From the cell containing the given text, extract its center point as [X, Y] coordinate. 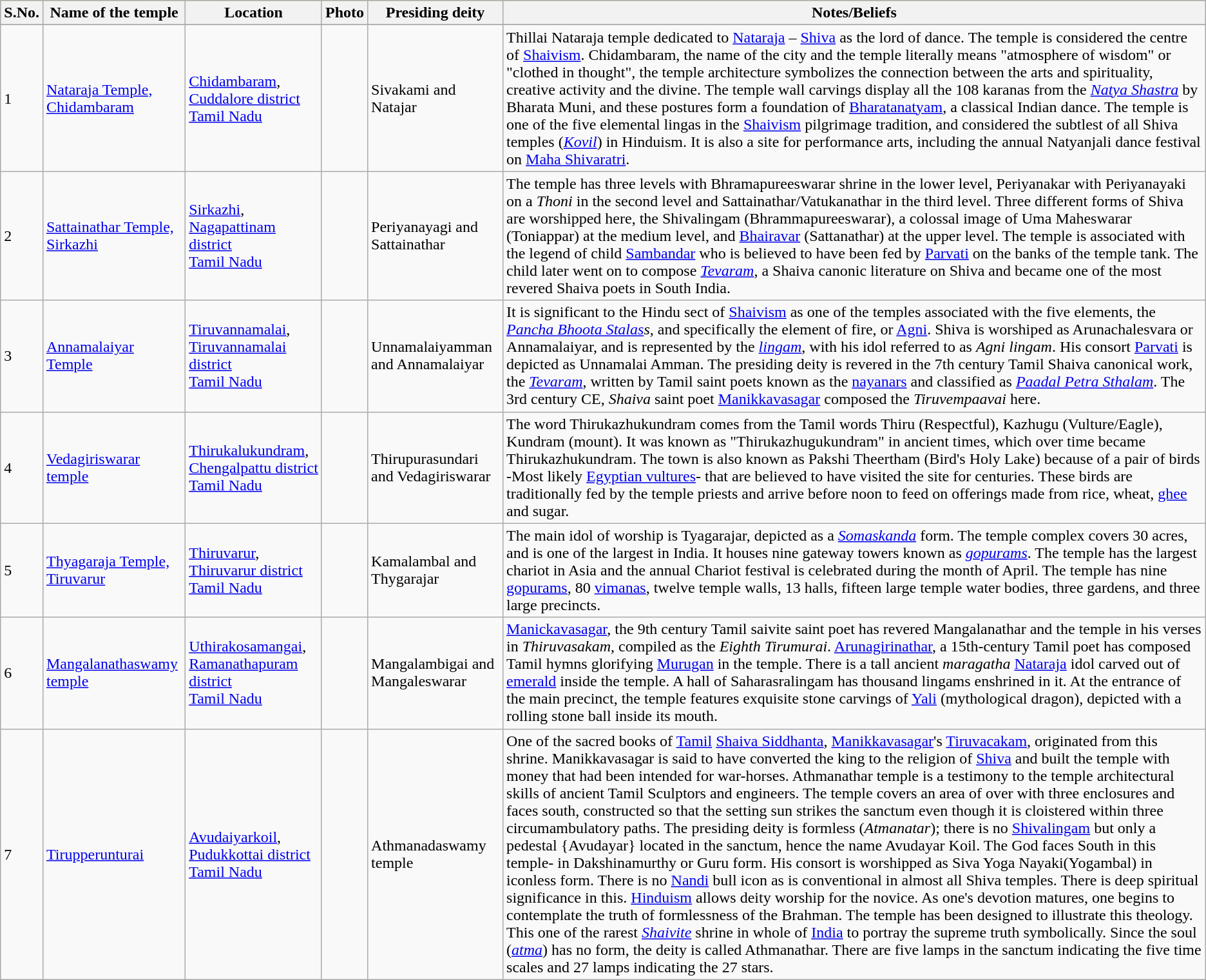
Photo [344, 13]
1 [22, 98]
Periyanayagi and Sattainathar [436, 236]
Athmanadaswamy temple [436, 854]
Mangalambigai and Mangaleswarar [436, 673]
2 [22, 236]
Avudaiyarkoil, Pudukkottai districtTamil Nadu [254, 854]
Unnamalaiyamman and Annamalaiyar [436, 356]
Chidambaram, Cuddalore districtTamil Nadu [254, 98]
Thyagaraja Temple, Tiruvarur [113, 570]
S.No. [22, 13]
7 [22, 854]
Sattainathar Temple, Sirkazhi [113, 236]
Nataraja Temple, Chidambaram [113, 98]
5 [22, 570]
Name of the temple [113, 13]
Vedagiriswarar temple [113, 468]
Location [254, 13]
Thiruvarur, Thiruvarur districtTamil Nadu [254, 570]
Thirupurasundari and Vedagiriswarar [436, 468]
6 [22, 673]
Uthirakosamangai, Ramanathapuram districtTamil Nadu [254, 673]
Annamalaiyar Temple [113, 356]
Thirukalukundram, Chengalpattu districtTamil Nadu [254, 468]
Notes/Beliefs [854, 13]
Sivakami and Natajar [436, 98]
Kamalambal and Thygarajar [436, 570]
Tiruvannamalai, Tiruvannamalai districtTamil Nadu [254, 356]
4 [22, 468]
Sirkazhi, Nagapattinam districtTamil Nadu [254, 236]
Tirupperunturai [113, 854]
3 [22, 356]
Mangalanathaswamy temple [113, 673]
Presiding deity [436, 13]
